Provide the (X, Y) coordinate of the cell's center where the given text is located.  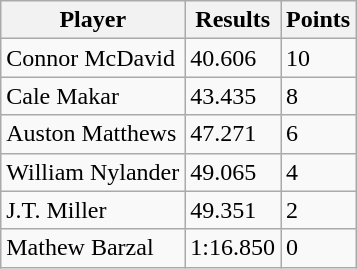
Connor McDavid (93, 58)
2 (318, 210)
William Nylander (93, 172)
47.271 (233, 134)
49.065 (233, 172)
Auston Matthews (93, 134)
1:16.850 (233, 248)
40.606 (233, 58)
49.351 (233, 210)
J.T. Miller (93, 210)
6 (318, 134)
10 (318, 58)
8 (318, 96)
4 (318, 172)
43.435 (233, 96)
Player (93, 20)
Mathew Barzal (93, 248)
Cale Makar (93, 96)
Results (233, 20)
Points (318, 20)
0 (318, 248)
